Locate the cell with the specified text and output its [x, y] center coordinate. 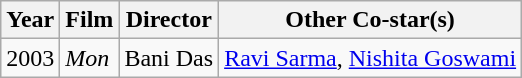
Bani Das [169, 58]
Director [169, 20]
Film [90, 20]
Mon [90, 58]
Ravi Sarma, Nishita Goswami [370, 58]
Other Co-star(s) [370, 20]
Year [30, 20]
2003 [30, 58]
